Search for the cell housing the specified text and yield its [X, Y] center coordinate. 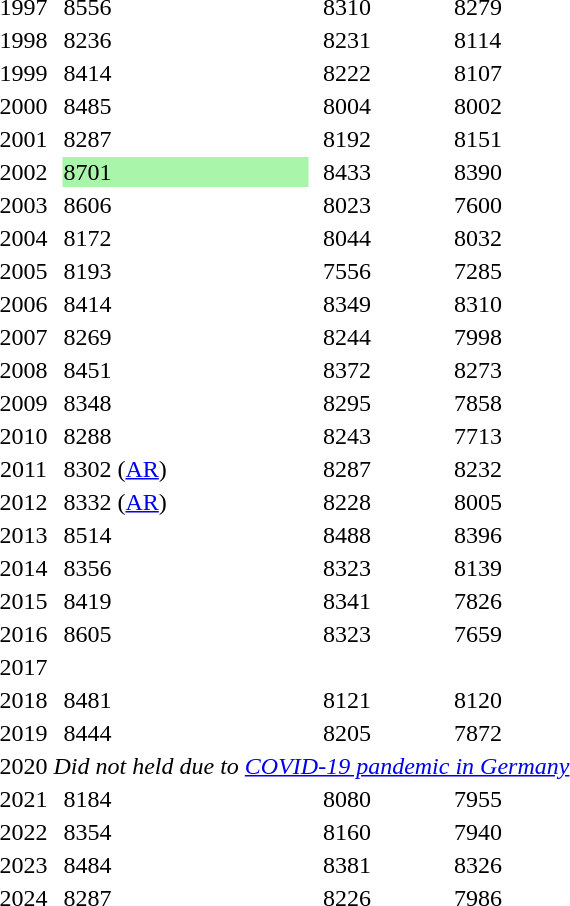
8004 [380, 106]
8231 [380, 40]
8481 [186, 700]
8044 [380, 238]
8356 [186, 568]
8433 [380, 172]
8514 [186, 535]
8348 [186, 403]
8381 [380, 865]
8488 [380, 535]
8080 [380, 799]
8419 [186, 601]
8288 [186, 436]
8192 [380, 139]
8172 [186, 238]
8222 [380, 73]
8372 [380, 370]
8243 [380, 436]
8269 [186, 337]
8121 [380, 700]
7556 [380, 271]
8193 [186, 271]
8451 [186, 370]
8341 [380, 601]
8444 [186, 733]
8295 [380, 403]
8236 [186, 40]
8244 [380, 337]
8349 [380, 304]
8605 [186, 634]
8302 (AR) [186, 469]
8228 [380, 502]
8205 [380, 733]
8606 [186, 205]
8354 [186, 832]
8701 [186, 172]
8484 [186, 865]
8160 [380, 832]
8023 [380, 205]
8332 (AR) [186, 502]
8184 [186, 799]
8485 [186, 106]
